Detect which cell encompasses the target text, then output its [X, Y] center coordinate. 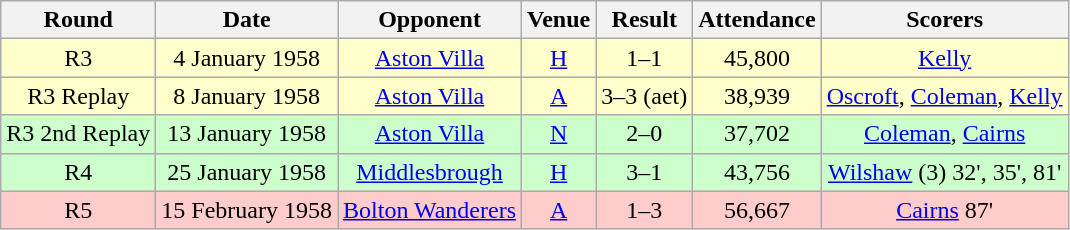
15 February 1958 [247, 210]
Wilshaw (3) 32', 35', 81' [944, 172]
Kelly [944, 58]
Middlesbrough [430, 172]
N [559, 134]
R3 Replay [78, 96]
2–0 [644, 134]
13 January 1958 [247, 134]
3–3 (aet) [644, 96]
37,702 [757, 134]
R4 [78, 172]
1–3 [644, 210]
Attendance [757, 20]
Scorers [944, 20]
Bolton Wanderers [430, 210]
45,800 [757, 58]
R5 [78, 210]
43,756 [757, 172]
R3 [78, 58]
Oscroft, Coleman, Kelly [944, 96]
3–1 [644, 172]
8 January 1958 [247, 96]
Result [644, 20]
1–1 [644, 58]
R3 2nd Replay [78, 134]
Coleman, Cairns [944, 134]
Date [247, 20]
Opponent [430, 20]
Round [78, 20]
56,667 [757, 210]
25 January 1958 [247, 172]
Venue [559, 20]
38,939 [757, 96]
4 January 1958 [247, 58]
Cairns 87' [944, 210]
